Provide the (X, Y) coordinate of the cell's center where the given text is located.  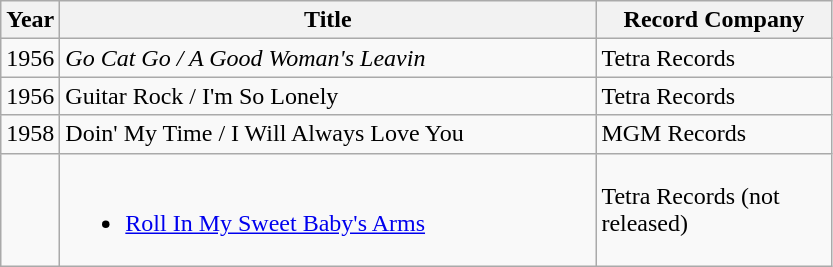
Title (328, 20)
Go Cat Go / A Good Woman's Leavin (328, 58)
Tetra Records (not released) (714, 210)
Doin' My Time / I Will Always Love You (328, 134)
MGM Records (714, 134)
Record Company (714, 20)
1958 (30, 134)
Year (30, 20)
Guitar Rock / I'm So Lonely (328, 96)
Roll In My Sweet Baby's Arms (328, 210)
